Identify which cell holds the provided text, then report its (x, y) central coordinate. 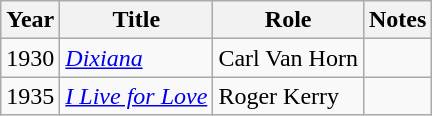
1930 (30, 58)
Carl Van Horn (288, 58)
Role (288, 20)
Title (136, 20)
Roger Kerry (288, 96)
Year (30, 20)
1935 (30, 96)
Dixiana (136, 58)
Notes (397, 20)
I Live for Love (136, 96)
